Return the [x, y] coordinate for the center point of the cell that contains the specified text.  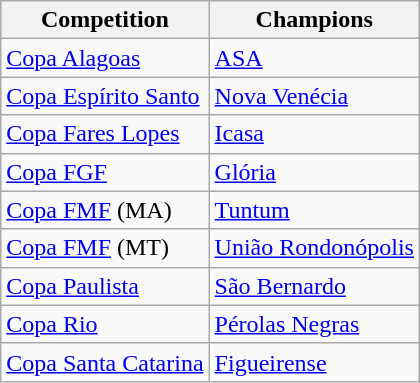
Copa Espírito Santo [105, 96]
Competition [105, 20]
ASA [314, 58]
Copa Alagoas [105, 58]
São Bernardo [314, 286]
Icasa [314, 134]
Nova Venécia [314, 96]
União Rondonópolis [314, 248]
Champions [314, 20]
Copa Paulista [105, 286]
Figueirense [314, 362]
Tuntum [314, 210]
Pérolas Negras [314, 324]
Copa FMF (MA) [105, 210]
Glória [314, 172]
Copa Santa Catarina [105, 362]
Copa Rio [105, 324]
Copa FGF [105, 172]
Copa Fares Lopes [105, 134]
Copa FMF (MT) [105, 248]
